Extract the [X, Y] coordinate from the center of the cell holding the provided text.  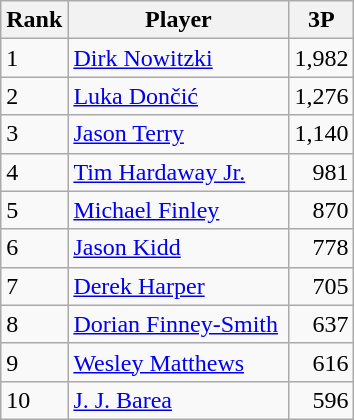
Michael Finley [178, 210]
Derek Harper [178, 286]
981 [322, 172]
705 [322, 286]
Dirk Nowitzki [178, 58]
Jason Terry [178, 134]
10 [34, 400]
1 [34, 58]
1,276 [322, 96]
5 [34, 210]
1,140 [322, 134]
Dorian Finney-Smith [178, 324]
Wesley Matthews [178, 362]
1,982 [322, 58]
637 [322, 324]
778 [322, 248]
3P [322, 20]
Jason Kidd [178, 248]
2 [34, 96]
6 [34, 248]
8 [34, 324]
Luka Dončić [178, 96]
616 [322, 362]
4 [34, 172]
870 [322, 210]
3 [34, 134]
9 [34, 362]
596 [322, 400]
Rank [34, 20]
7 [34, 286]
J. J. Barea [178, 400]
Tim Hardaway Jr. [178, 172]
Player [178, 20]
